Return the (X, Y) coordinate for the center point of the cell that contains the specified text.  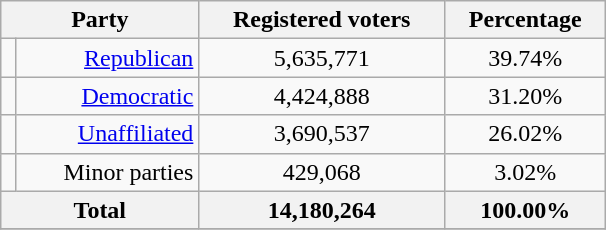
Democratic (107, 96)
4,424,888 (322, 96)
14,180,264 (322, 210)
429,068 (322, 172)
26.02% (526, 134)
3.02% (526, 172)
31.20% (526, 96)
Unaffiliated (107, 134)
Republican (107, 58)
Registered voters (322, 20)
39.74% (526, 58)
Total (100, 210)
Minor parties (107, 172)
Party (100, 20)
5,635,771 (322, 58)
Percentage (526, 20)
100.00% (526, 210)
3,690,537 (322, 134)
